Detect which cell encompasses the target text, then output its [x, y] center coordinate. 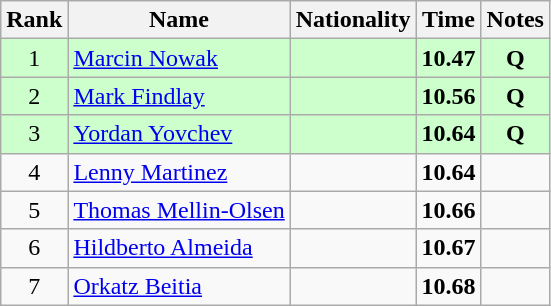
Yordan Yovchev [179, 134]
Orkatz Beitia [179, 286]
Mark Findlay [179, 96]
Marcin Nowak [179, 58]
Thomas Mellin-Olsen [179, 210]
Name [179, 20]
Hildberto Almeida [179, 248]
1 [34, 58]
Notes [515, 20]
2 [34, 96]
Time [448, 20]
Rank [34, 20]
10.66 [448, 210]
4 [34, 172]
10.68 [448, 286]
6 [34, 248]
7 [34, 286]
10.56 [448, 96]
10.47 [448, 58]
Lenny Martinez [179, 172]
Nationality [353, 20]
5 [34, 210]
10.67 [448, 248]
3 [34, 134]
